Pinpoint the cell where the given text exists, returning its [X, Y] midpoint coordinate. 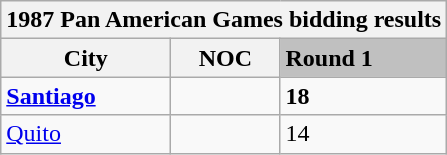
NOC [226, 58]
City [86, 58]
18 [364, 96]
Round 1 [364, 58]
Quito [86, 134]
1987 Pan American Games bidding results [224, 20]
14 [364, 134]
Santiago [86, 96]
